Extract the [X, Y] coordinate from the center of the cell holding the provided text.  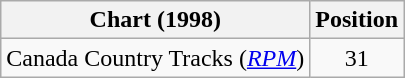
Chart (1998) [156, 20]
31 [357, 58]
Position [357, 20]
Canada Country Tracks (RPM) [156, 58]
